For the text-containing cell, return its midpoint in (X, Y) coordinate format. 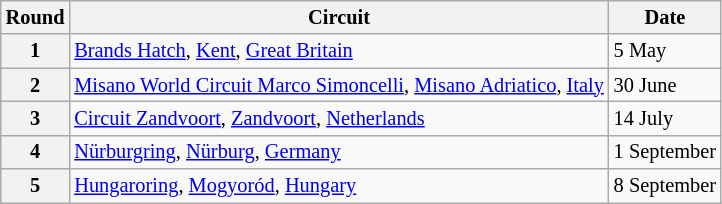
5 (36, 186)
Hungaroring, Mogyoród, Hungary (338, 186)
8 September (665, 186)
Circuit Zandvoort, Zandvoort, Netherlands (338, 118)
Circuit (338, 17)
4 (36, 152)
Date (665, 17)
14 July (665, 118)
Brands Hatch, Kent, Great Britain (338, 51)
2 (36, 85)
Round (36, 17)
Nürburgring, Nürburg, Germany (338, 152)
Misano World Circuit Marco Simoncelli, Misano Adriatico, Italy (338, 85)
5 May (665, 51)
3 (36, 118)
1 September (665, 152)
30 June (665, 85)
1 (36, 51)
